Pinpoint the cell where the given text exists, returning its (x, y) midpoint coordinate. 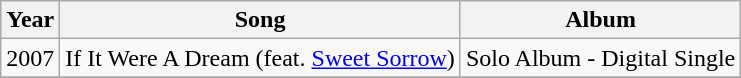
Year (30, 20)
Song (260, 20)
2007 (30, 58)
If It Were A Dream (feat. Sweet Sorrow) (260, 58)
Solo Album - Digital Single (600, 58)
Album (600, 20)
